Detect which cell encompasses the target text, then output its [x, y] center coordinate. 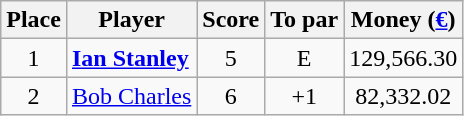
Ian Stanley [131, 58]
5 [231, 58]
E [304, 58]
Bob Charles [131, 96]
Score [231, 20]
Place [34, 20]
2 [34, 96]
To par [304, 20]
Player [131, 20]
1 [34, 58]
6 [231, 96]
82,332.02 [404, 96]
+1 [304, 96]
129,566.30 [404, 58]
Money (€) [404, 20]
